From the cell containing the given text, extract its center point as (X, Y) coordinate. 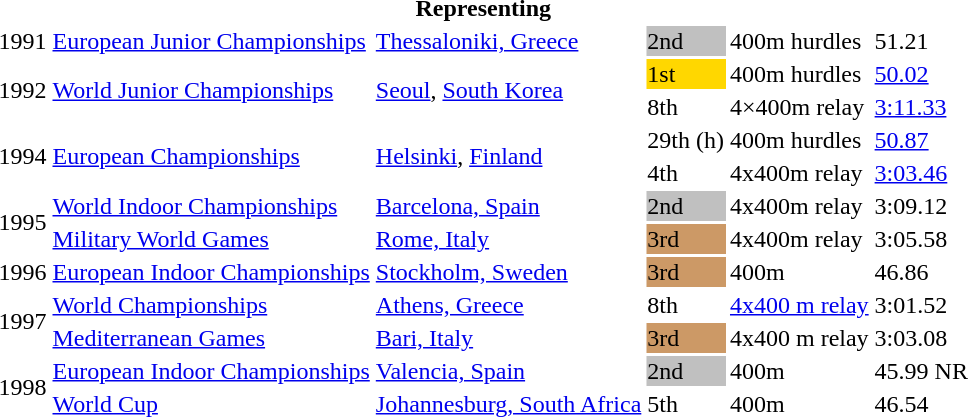
World Junior Championships (211, 90)
Valencia, Spain (508, 371)
Stockholm, Sweden (508, 272)
4×400m relay (799, 107)
Military World Games (211, 239)
European Junior Championships (211, 41)
World Indoor Championships (211, 206)
Helsinki, Finland (508, 156)
Barcelona, Spain (508, 206)
European Championships (211, 156)
Athens, Greece (508, 305)
4th (686, 173)
Bari, Italy (508, 338)
Rome, Italy (508, 239)
Mediterranean Games (211, 338)
1st (686, 74)
World Championships (211, 305)
29th (h) (686, 140)
Thessaloniki, Greece (508, 41)
Seoul, South Korea (508, 90)
